Locate the cell with the specified text and output its (X, Y) center coordinate. 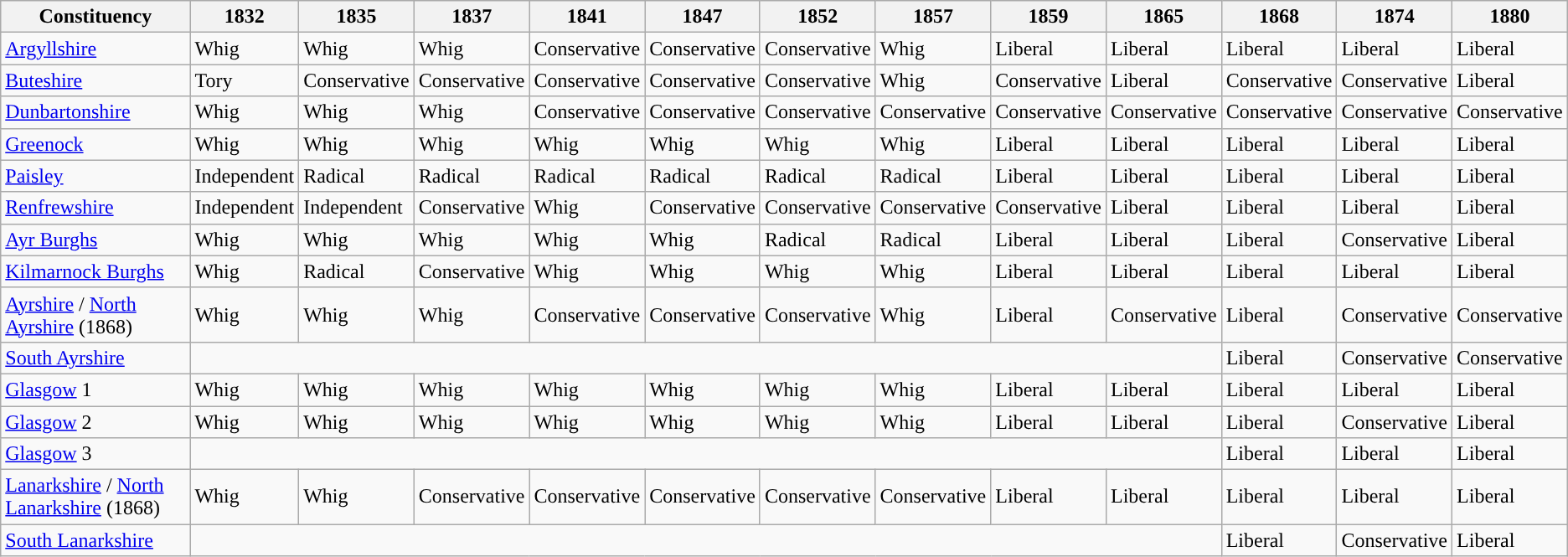
1857 (933, 17)
1837 (472, 17)
Glasgow 2 (95, 421)
1859 (1049, 17)
Constituency (95, 17)
1847 (703, 17)
1874 (1395, 17)
1841 (587, 17)
Glasgow 1 (95, 389)
Renfrewshire (95, 208)
1852 (818, 17)
1880 (1510, 17)
Ayrshire / North Ayrshire (1868) (95, 315)
Greenock (95, 144)
South Ayrshire (95, 358)
1865 (1163, 17)
South Lanarkshire (95, 540)
1832 (245, 17)
Dunbartonshire (95, 112)
Ayr Burghs (95, 240)
Tory (245, 80)
Argyllshire (95, 49)
1868 (1279, 17)
Paisley (95, 176)
Kilmarnock Burghs (95, 271)
Lanarkshire / North Lanarkshire (1868) (95, 498)
Buteshire (95, 80)
1835 (357, 17)
Glasgow 3 (95, 454)
